Return the (X, Y) coordinate for the center point of the cell that contains the specified text.  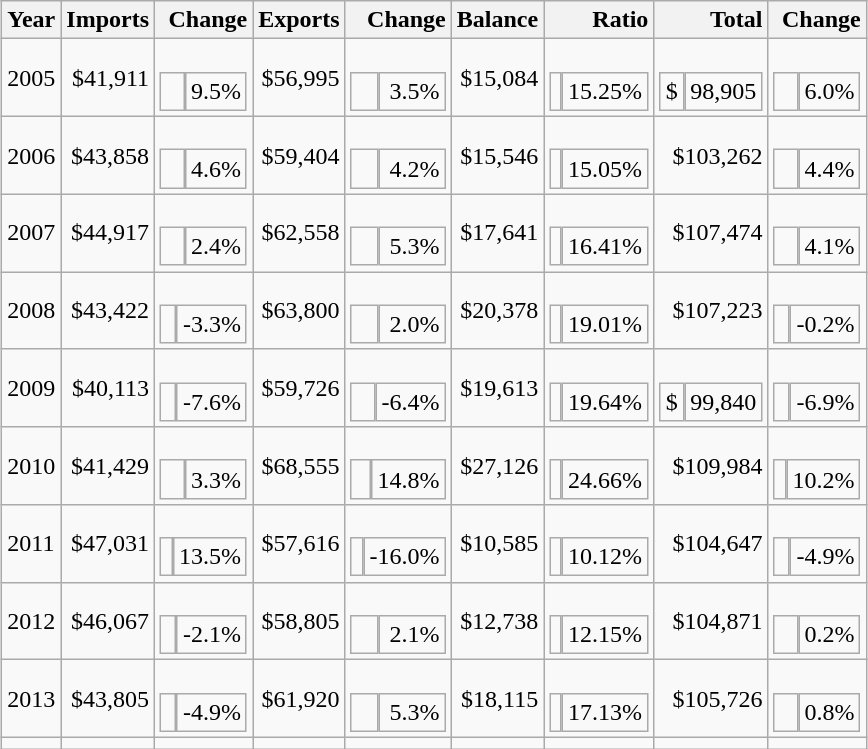
Ratio (599, 20)
Exports (299, 20)
$109,984 (711, 466)
$44,917 (108, 233)
$15,084 (497, 78)
$105,726 (711, 699)
Year (32, 20)
$46,067 (108, 621)
2006 (32, 155)
98,905 (724, 91)
$15,546 (497, 155)
$18,115 (497, 699)
$40,113 (108, 388)
$43,858 (108, 155)
99,840 (724, 402)
2005 (32, 78)
$107,474 (711, 233)
$104,647 (711, 544)
$58,805 (299, 621)
2007 (32, 233)
2013 (32, 699)
$20,378 (497, 311)
$56,995 (299, 78)
2009 (32, 388)
$ 99,840 (711, 388)
$68,555 (299, 466)
2008 (32, 311)
Balance (497, 20)
2011 (32, 544)
$43,422 (108, 311)
$27,126 (497, 466)
2012 (32, 621)
$10,585 (497, 544)
$61,920 (299, 699)
$63,800 (299, 311)
$47,031 (108, 544)
$59,726 (299, 388)
$19,613 (497, 388)
Total (711, 20)
$59,404 (299, 155)
$12,738 (497, 621)
Imports (108, 20)
$41,429 (108, 466)
$57,616 (299, 544)
$104,871 (711, 621)
$ 98,905 (711, 78)
$103,262 (711, 155)
$41,911 (108, 78)
$62,558 (299, 233)
$43,805 (108, 699)
$107,223 (711, 311)
$17,641 (497, 233)
2010 (32, 466)
